Provide the (x, y) coordinate of the cell's center where the given text is located.  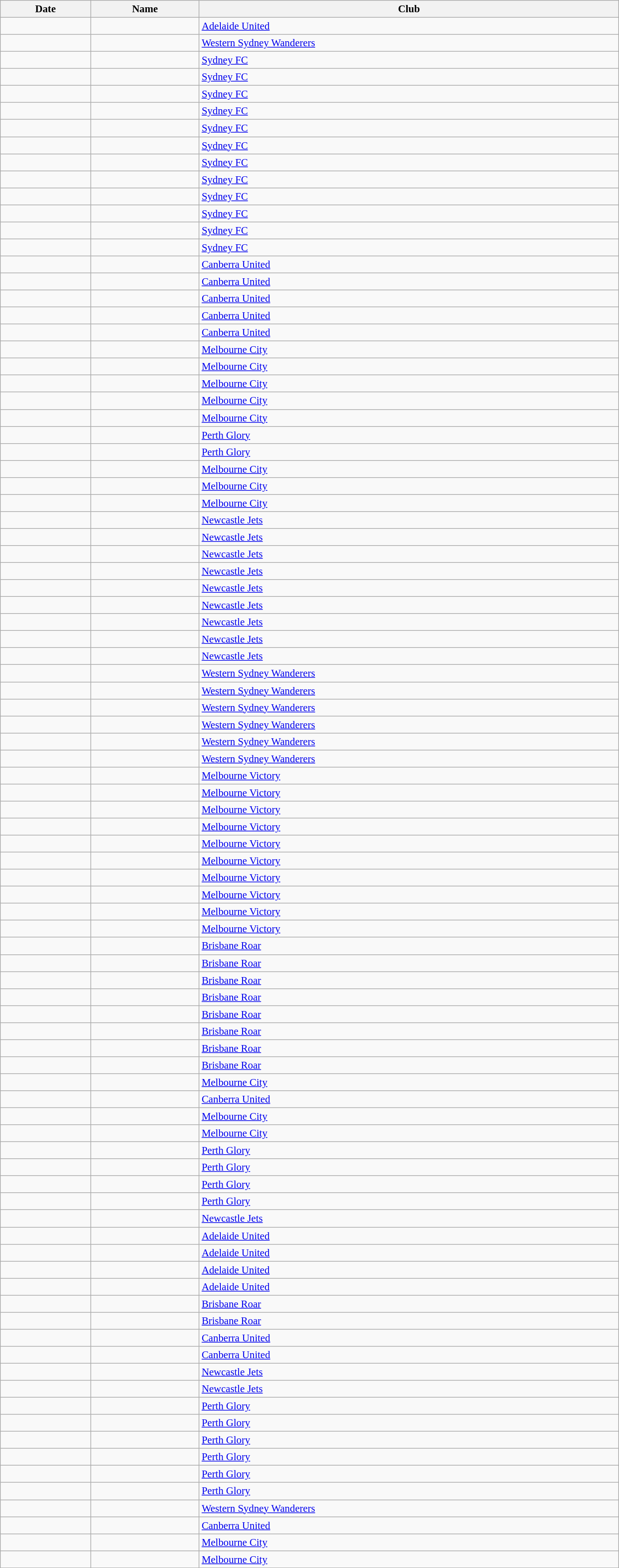
Name (145, 9)
Date (45, 9)
Club (409, 9)
